From the cell containing the given text, extract its center point as (x, y) coordinate. 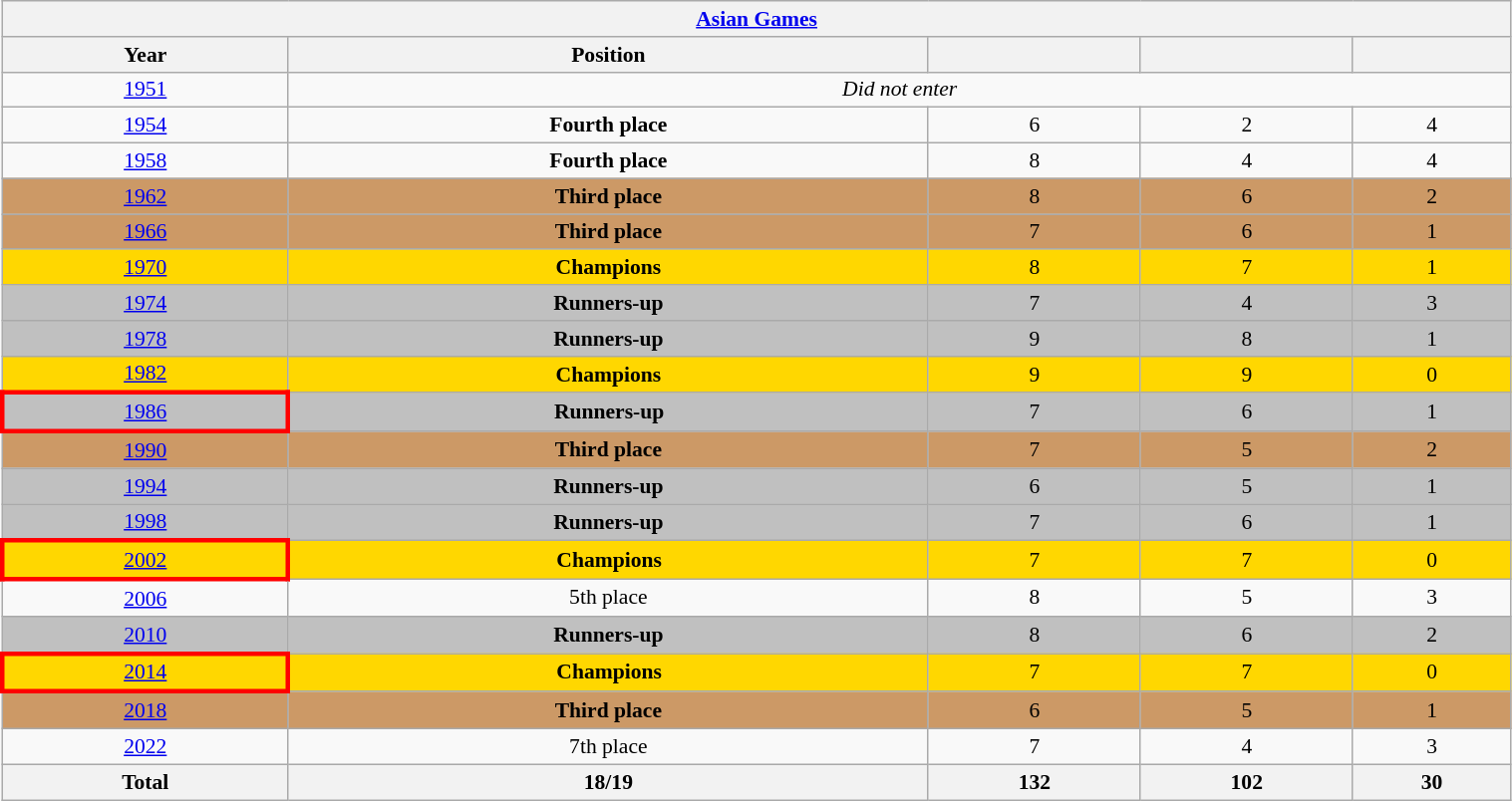
18/19 (608, 782)
1958 (146, 161)
2010 (146, 636)
1986 (146, 412)
Year (146, 55)
1962 (146, 196)
2014 (146, 673)
1966 (146, 232)
Position (608, 55)
1974 (146, 303)
Total (146, 782)
Did not enter (899, 90)
102 (1246, 782)
5th place (608, 598)
30 (1431, 782)
1994 (146, 486)
1990 (146, 450)
2006 (146, 598)
1978 (146, 339)
2022 (146, 747)
2002 (146, 560)
1998 (146, 522)
1970 (146, 268)
1954 (146, 126)
7th place (608, 747)
2018 (146, 711)
132 (1035, 782)
1951 (146, 90)
1982 (146, 375)
Asian Games (756, 19)
